Determine the [x, y] coordinate at the center of the cell enclosing the given text.  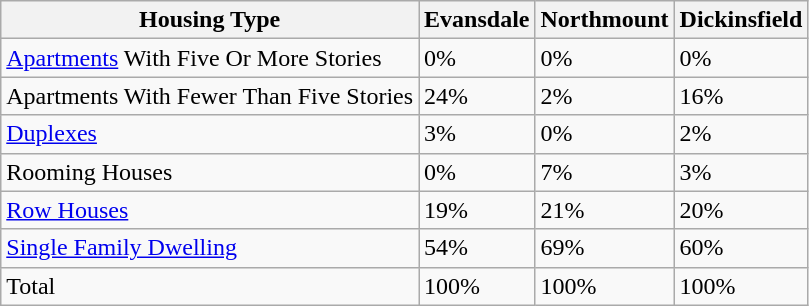
69% [604, 248]
54% [477, 248]
20% [741, 210]
Dickinsfield [741, 20]
Evansdale [477, 20]
21% [604, 210]
Rooming Houses [210, 172]
7% [604, 172]
19% [477, 210]
Housing Type [210, 20]
Apartments With Fewer Than Five Stories [210, 96]
Duplexes [210, 134]
Total [210, 286]
Row Houses [210, 210]
24% [477, 96]
16% [741, 96]
Apartments With Five Or More Stories [210, 58]
Single Family Dwelling [210, 248]
Northmount [604, 20]
60% [741, 248]
